Search for the cell housing the specified text and yield its (x, y) center coordinate. 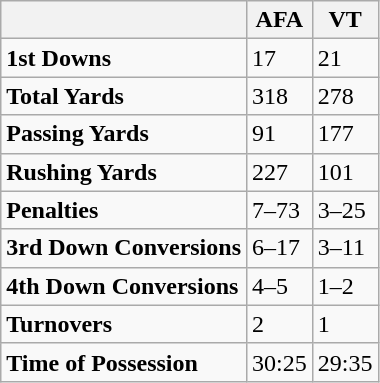
3–25 (345, 210)
Total Yards (124, 96)
318 (280, 96)
3rd Down Conversions (124, 248)
3–11 (345, 248)
91 (280, 134)
Passing Yards (124, 134)
227 (280, 172)
30:25 (280, 362)
1–2 (345, 286)
2 (280, 324)
278 (345, 96)
Rushing Yards (124, 172)
Penalties (124, 210)
21 (345, 58)
4th Down Conversions (124, 286)
Time of Possession (124, 362)
177 (345, 134)
101 (345, 172)
6–17 (280, 248)
17 (280, 58)
7–73 (280, 210)
VT (345, 20)
4–5 (280, 286)
1 (345, 324)
29:35 (345, 362)
1st Downs (124, 58)
Turnovers (124, 324)
AFA (280, 20)
